Return the (X, Y) coordinate for the center point of the cell that contains the specified text.  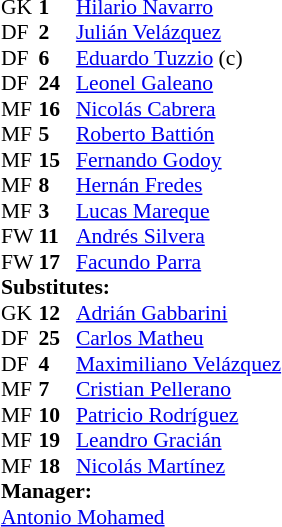
Eduardo Tuzzio (c) (178, 58)
25 (57, 339)
Fernando Godoy (178, 160)
2 (57, 33)
11 (57, 237)
6 (57, 58)
16 (57, 109)
17 (57, 262)
Manager: (141, 491)
Facundo Parra (178, 262)
Adrián Gabbarini (178, 313)
12 (57, 313)
10 (57, 415)
Hernán Fredes (178, 185)
Nicolás Cabrera (178, 109)
Cristian Pellerano (178, 389)
Julián Velázquez (178, 33)
Maximiliano Velázquez (178, 364)
19 (57, 441)
24 (57, 83)
18 (57, 466)
Patricio Rodríguez (178, 415)
5 (57, 135)
Nicolás Martínez (178, 466)
8 (57, 185)
7 (57, 389)
Andrés Silvera (178, 237)
4 (57, 364)
Substitutes: (141, 287)
15 (57, 160)
Leandro Gracián (178, 441)
Carlos Matheu (178, 339)
GK (20, 313)
Leonel Galeano (178, 83)
Roberto Battión (178, 135)
3 (57, 211)
Lucas Mareque (178, 211)
